Detect which cell encompasses the target text, then output its (X, Y) center coordinate. 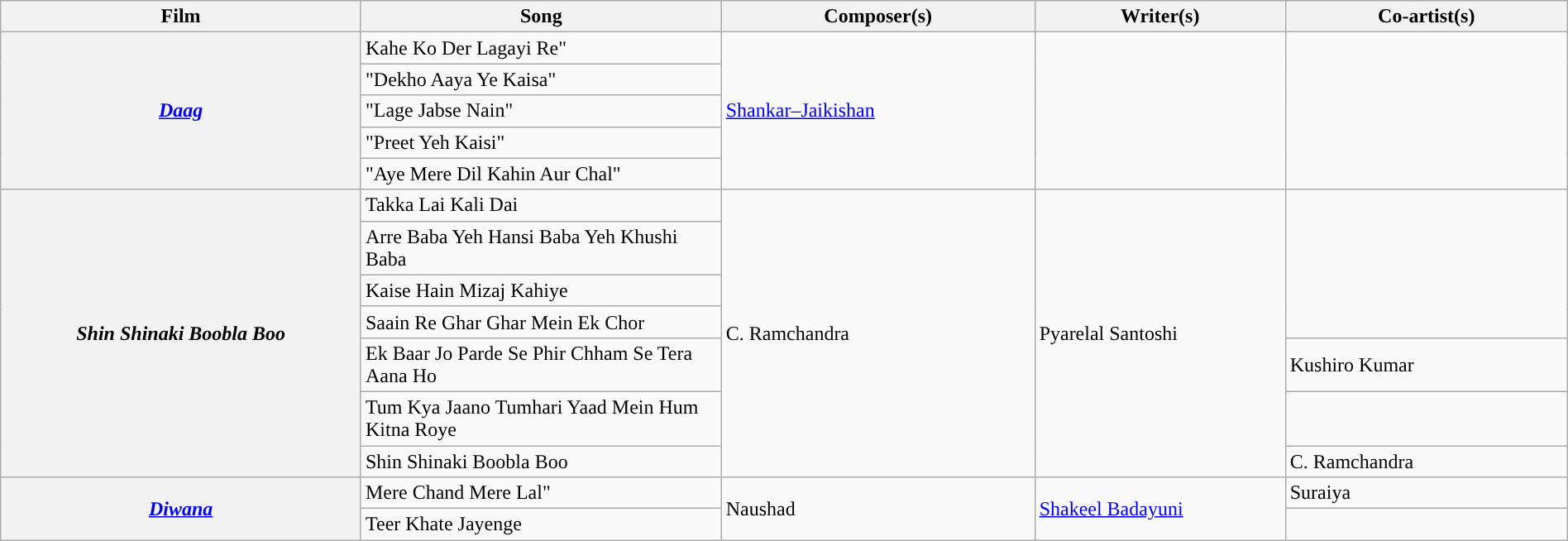
Teer Khate Jayenge (541, 524)
Co-artist(s) (1426, 17)
Shankar–Jaikishan (878, 111)
Daag (181, 111)
Tum Kya Jaano Tumhari Yaad Mein Hum Kitna Roye (541, 419)
"Dekho Aaya Ye Kaisa" (541, 79)
Takka Lai Kali Dai (541, 205)
Naushad (878, 509)
Song (541, 17)
Writer(s) (1159, 17)
Mere Chand Mere Lal" (541, 493)
Kaise Hain Mizaj Kahiye (541, 290)
Suraiya (1426, 493)
Arre Baba Yeh Hansi Baba Yeh Khushi Baba (541, 248)
"Lage Jabse Nain" (541, 111)
Film (181, 17)
"Aye Mere Dil Kahin Aur Chal" (541, 174)
"Preet Yeh Kaisi" (541, 142)
Ek Baar Jo Parde Se Phir Chham Se Tera Aana Ho (541, 364)
Pyarelal Santoshi (1159, 333)
Kushiro Kumar (1426, 364)
Shakeel Badayuni (1159, 509)
Diwana (181, 509)
Kahe Ko Der Lagayi Re" (541, 48)
Composer(s) (878, 17)
Saain Re Ghar Ghar Mein Ek Chor (541, 322)
